Locate the cell with the specified text and output its [x, y] center coordinate. 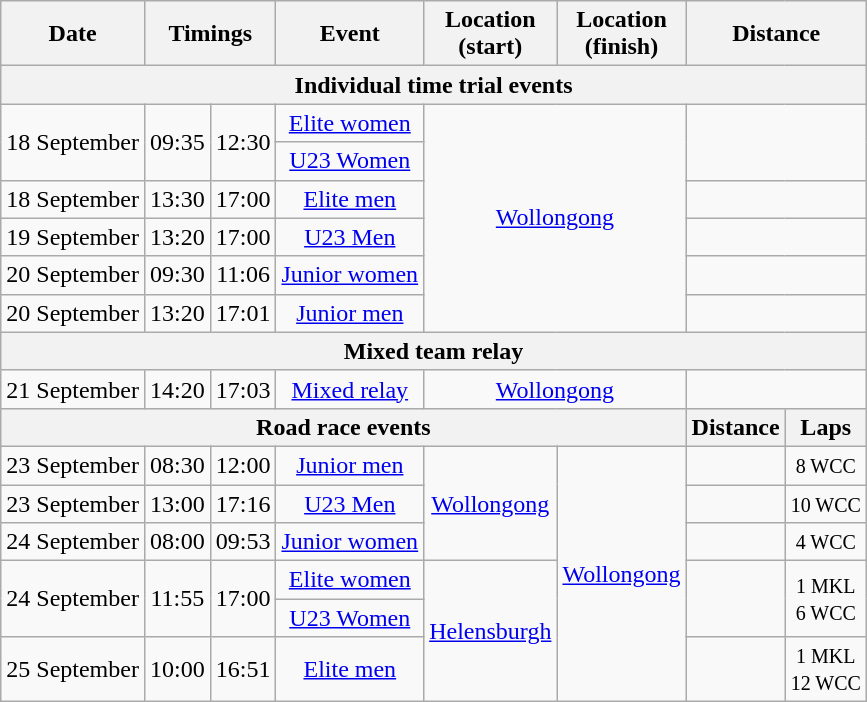
Date [73, 34]
17:16 [243, 503]
8 WCC [826, 465]
10:00 [177, 670]
Location(start) [490, 34]
Mixed relay [350, 389]
Individual time trial events [434, 85]
08:30 [177, 465]
Helensburgh [490, 632]
11:55 [177, 599]
21 September [73, 389]
19 September [73, 237]
14:20 [177, 389]
13:30 [177, 199]
08:00 [177, 542]
17:01 [243, 313]
Timings [210, 34]
1 MKL6 WCC [826, 599]
1 MKL12 WCC [826, 670]
09:53 [243, 542]
17:03 [243, 389]
Event [350, 34]
16:51 [243, 670]
Mixed team relay [434, 351]
Laps [826, 427]
25 September [73, 670]
11:06 [243, 275]
12:30 [243, 142]
09:30 [177, 275]
09:35 [177, 142]
Road race events [344, 427]
12:00 [243, 465]
10 WCC [826, 503]
Location(finish) [622, 34]
13:00 [177, 503]
4 WCC [826, 542]
